Find where the given text appears and provide that cell's center as [x, y] coordinate. 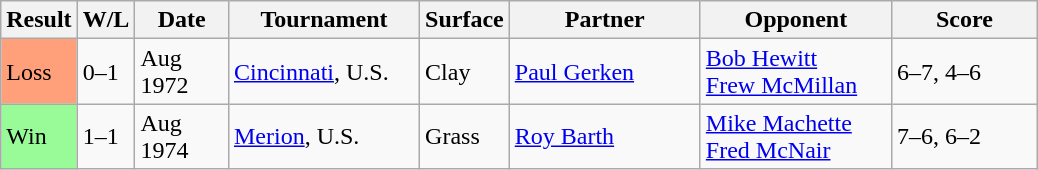
0–1 [106, 72]
6–7, 4–6 [964, 72]
1–1 [106, 136]
Opponent [796, 20]
Paul Gerken [604, 72]
Score [964, 20]
Surface [465, 20]
Partner [604, 20]
Aug 1972 [182, 72]
Aug 1974 [182, 136]
Win [39, 136]
Bob Hewitt Frew McMillan [796, 72]
Date [182, 20]
Tournament [324, 20]
Cincinnati, U.S. [324, 72]
Merion, U.S. [324, 136]
W/L [106, 20]
7–6, 6–2 [964, 136]
Loss [39, 72]
Result [39, 20]
Clay [465, 72]
Roy Barth [604, 136]
Mike Machette Fred McNair [796, 136]
Grass [465, 136]
